Provide the (X, Y) coordinate of the cell's center where the given text is located.  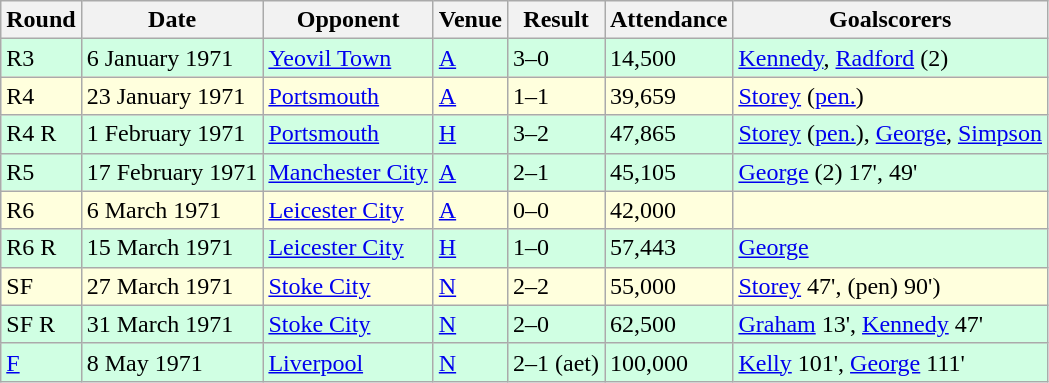
57,443 (668, 248)
31 March 1971 (172, 324)
2–1 (aet) (556, 362)
George (2) 17', 49' (890, 172)
Kelly 101', George 111' (890, 362)
Graham 13', Kennedy 47' (890, 324)
R4 R (41, 134)
Date (172, 20)
45,105 (668, 172)
42,000 (668, 210)
27 March 1971 (172, 286)
1 February 1971 (172, 134)
14,500 (668, 58)
39,659 (668, 96)
Manchester City (348, 172)
R3 (41, 58)
Attendance (668, 20)
3–2 (556, 134)
15 March 1971 (172, 248)
2–0 (556, 324)
Yeovil Town (348, 58)
1–1 (556, 96)
Storey (pen.) (890, 96)
R6 R (41, 248)
6 January 1971 (172, 58)
3–0 (556, 58)
R4 (41, 96)
Result (556, 20)
23 January 1971 (172, 96)
100,000 (668, 362)
Storey (pen.), George, Simpson (890, 134)
Round (41, 20)
55,000 (668, 286)
Goalscorers (890, 20)
2–1 (556, 172)
62,500 (668, 324)
8 May 1971 (172, 362)
SF R (41, 324)
George (890, 248)
F (41, 362)
SF (41, 286)
Opponent (348, 20)
Venue (470, 20)
Kennedy, Radford (2) (890, 58)
R5 (41, 172)
1–0 (556, 248)
47,865 (668, 134)
6 March 1971 (172, 210)
2–2 (556, 286)
0–0 (556, 210)
Liverpool (348, 362)
R6 (41, 210)
Storey 47', (pen) 90') (890, 286)
17 February 1971 (172, 172)
